Provide the [X, Y] coordinate of the cell's center where the given text is located.  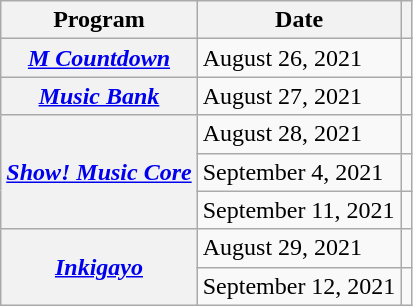
Program [99, 20]
August 29, 2021 [299, 248]
Music Bank [99, 96]
August 28, 2021 [299, 134]
September 12, 2021 [299, 286]
September 11, 2021 [299, 210]
September 4, 2021 [299, 172]
Inkigayo [99, 267]
Show! Music Core [99, 172]
August 27, 2021 [299, 96]
Date [299, 20]
August 26, 2021 [299, 58]
M Countdown [99, 58]
